Output the [x, y] coordinate of the center of the cell containing the given text.  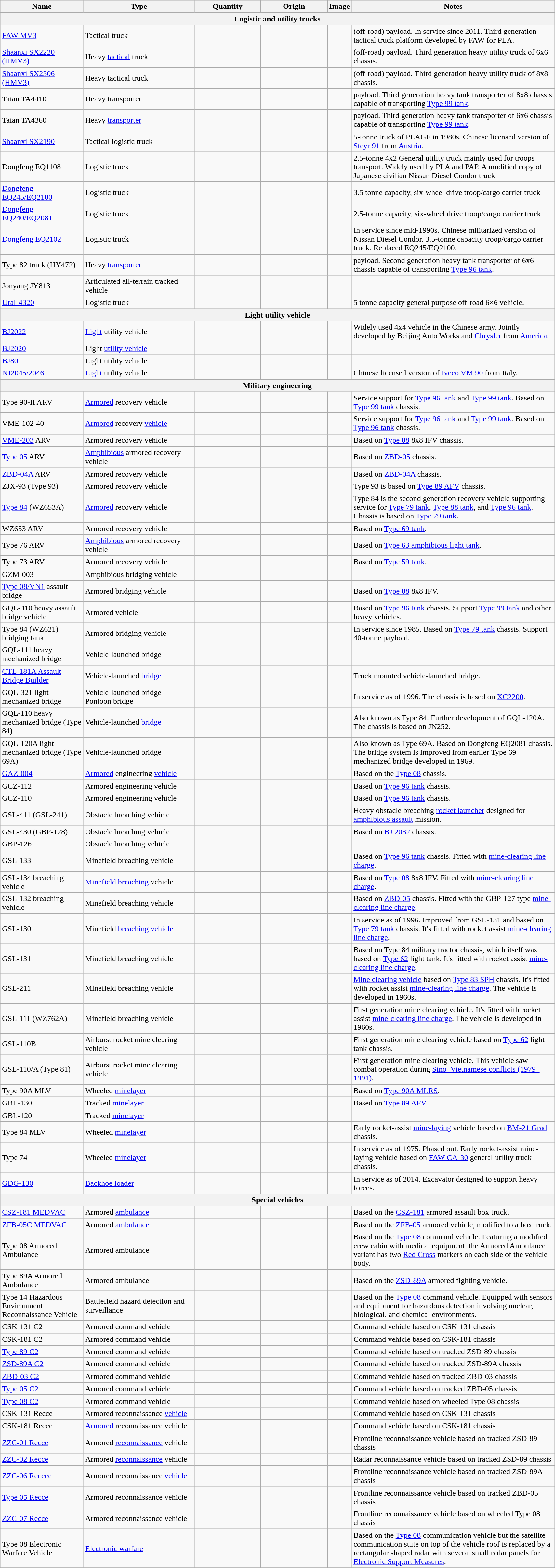
(off-road) payload. In service since 2011. Third generation tactical truck platform developed by FAW for PLA. [453, 36]
Dongfeng EQ2102 [42, 239]
Type 82 truck (HY472) [42, 265]
Type 84 (WZ621) bridging tank [42, 633]
FAW MV3 [42, 36]
GQL-110 heavy mechanized bridge (Type 84) [42, 722]
GBP-126 [42, 844]
Frontline reconnaissance vehicle based on tracked ZSD-89 chassis [453, 1443]
Based on Type 08 8x8 IFV. [453, 591]
Tactical logistic truck [139, 141]
Logistic and utility trucks [278, 19]
Backhoe loader [139, 1183]
Armored vehicle [139, 612]
GBL-120 [42, 1115]
Based on the CSZ-181 armored assault box truck. [453, 1212]
In service as of 2014. Excavator designed to support heavy forces. [453, 1183]
GSL-111 (WZ762A) [42, 1018]
Dongfeng EQ240/EQ2081 [42, 213]
Command vehicle based on tracked ZBD-03 chassis [453, 1376]
Image [339, 7]
Type 08 Armored Ambulance [42, 1250]
Based on BJ 2032 chassis. [453, 832]
First generation mine clearing vehicle. It's fitted with rocket assist mine-clearing line charge. The vehicle is developed in 1960s. [453, 1018]
GDG-130 [42, 1183]
Electronic warfare [139, 1548]
Based on Type 08 8x8 IFV chassis. [453, 440]
Frontline reconnaissance vehicle based on wheeled Type 08 chassis [453, 1519]
Type 84 MLV [42, 1132]
Quantity [228, 7]
BJ80 [42, 361]
NJ2045/2046 [42, 373]
Battlefield hazard detection and surveillance [139, 1306]
Based on ZBD-05 chassis. [453, 457]
Based on ZBD-05 chassis. Fitted with the GBP-127 type mine-clearing line charge. [453, 903]
2.5-tonne capacity, six-wheel drive troop/cargo carrier truck [453, 213]
CSK-181 C2 [42, 1339]
ZSD-89A C2 [42, 1364]
CSK-131 Recce [42, 1413]
Shaanxi SX2306 (HMV3) [42, 78]
Command vehicle based on tracked ZSD-89 chassis [453, 1352]
Based on Type 89 AFV [453, 1103]
GSL-430 (GBP-128) [42, 832]
First generation mine clearing vehicle based on Type 62 light tank chassis. [453, 1044]
Ural-4320 [42, 303]
Based on the Type 08 chassis. [453, 773]
Command vehicle based on tracked ZSD-89A chassis [453, 1364]
First generation mine clearing vehicle. This vehicle saw combat operation during Sino–Vietnamese conflicts (1979–1991). [453, 1069]
Widely used 4x4 vehicle in the Chinese army. Jointly developed by Beijing Auto Works and Chrysler from America. [453, 332]
5-tonne truck of PLAGF in 1980s. Chinese licensed version of Steyr 91 from Austria. [453, 141]
Type 84 (WZ653A) [42, 507]
In service as of 1975. Phased out. Early rocket-assist mine-laying vehicle based on FAW CA-30 general utility truck chassis. [453, 1157]
ZZC-02 Recce [42, 1459]
Truck mounted vehicle-launched bridge. [453, 675]
Type 14 Hazardous Environment Reconnaissance Vehicle [42, 1306]
GCZ-110 [42, 798]
ZFB-05C MEDVAC [42, 1225]
ZJX-93 (Type 93) [42, 486]
(off-road) payload. Third generation heavy utility truck of 8x8 chassis. [453, 78]
payload. Third generation heavy tank transporter of 6x6 chassis capable of transporting Type 99 tank. [453, 120]
Based on Type 84 military tractor chassis, which itself was based on Type 62 light tank. It's fitted with rocket assist mine-clearing line charge. [453, 959]
GSL-130 [42, 929]
Also known as Type 69A. Based on Dongfeng EQ2081 chassis. The bridge system is improved from earlier Type 69 mechanized bridge developed in 1969. [453, 752]
GQL-111 heavy mechanized bridge [42, 655]
GCZ-112 [42, 786]
Dongfeng EQ1108 [42, 167]
BJ2020 [42, 348]
Based on Type 96 tank chassis. Support Type 99 tank and other heavy vehicles. [453, 612]
Special vehicles [278, 1200]
Type 76 ARV [42, 545]
GSL-131 [42, 959]
WZ653 ARV [42, 528]
GSL-134 breaching vehicle [42, 882]
GQL-120A light mechanized bridge (Type 69A) [42, 752]
Articulated all-terrain tracked vehicle [139, 286]
Military engineering [278, 385]
GSL-411 (GSL-241) [42, 815]
Type 05 C2 [42, 1389]
GSL-211 [42, 988]
Type 73 ARV [42, 562]
ZZC-01 Recce [42, 1443]
BJ2022 [42, 332]
ZZC-06 Reccce [42, 1476]
Type 08 Electronic Warfare Vehicle [42, 1548]
ZBD-04A ARV [42, 474]
ZBD-03 C2 [42, 1376]
Jonyang JY813 [42, 286]
Amphibious bridging vehicle [139, 574]
CSK-181 Recce [42, 1426]
Command vehicle based on wheeled Type 08 chassis [453, 1401]
Based on Type 08 8x8 IFV. Fitted with mine-clearing line charge. [453, 882]
GSL-110B [42, 1044]
Based on the ZFB-05 armored vehicle, modified to a box truck. [453, 1225]
CSK-131 C2 [42, 1327]
Type 08/VN1 assault bridge [42, 591]
GAZ-004 [42, 773]
Type 74 [42, 1157]
Notes [453, 7]
Based on Type 59 tank. [453, 562]
GBL-130 [42, 1103]
Service support for Type 96 tank and Type 99 tank. Based on Type 99 tank chassis. [453, 402]
Early rocket-assist mine-laying vehicle based on BM-21 Grad chassis. [453, 1132]
Type 90-II ARV [42, 402]
Chinese licensed version of Iveco VM 90 from Italy. [453, 373]
ZZC-07 Recce [42, 1519]
GQL-321 light mechanized bridge [42, 697]
payload. Second generation heavy tank transporter of 6x6 chassis capable of transporting Type 96 tank. [453, 265]
Mine clearing vehicle based on Type 83 SPH chassis. It's fitted with rocket assist mine-clearing line charge. The vehicle is developed in 1960s. [453, 988]
Vehicle-launched bridgePontoon bridge [139, 697]
GSL-133 [42, 861]
In service since mid-1990s. Chinese militarized version of Nissan Diesel Condor. 3.5-tonne capacity troop/cargo carrier truck. Replaced EQ245/EQ2100. [453, 239]
Based on ZBD-04A chassis. [453, 474]
Type 08 C2 [42, 1401]
Origin [294, 7]
GSL-132 breaching vehicle [42, 903]
Tactical truck [139, 36]
Service support for Type 96 tank and Type 99 tank. Based on Type 96 tank chassis. [453, 423]
Frontline reconnaissance vehicle based on tracked ZBD-05 chassis [453, 1497]
GZM-003 [42, 574]
Type 90A MLV [42, 1091]
Type 93 is based on Type 89 AFV chassis. [453, 486]
Radar reconnaissance vehicle based on tracked ZSD-89 chassis [453, 1459]
Also known as Type 84. Further development of GQL-120A. The chassis is based on JN252. [453, 722]
Command vehicle based on tracked ZBD-05 chassis [453, 1389]
VME-203 ARV [42, 440]
Type 05 ARV [42, 457]
CTL-181A Assault Bridge Builder [42, 675]
(off-road) payload. Third generation heavy utility truck of 6x6 chassis. [453, 57]
Based on Type 69 tank. [453, 528]
Type 05 Recce [42, 1497]
Type 89 C2 [42, 1352]
Taian TA4360 [42, 120]
Dongfeng EQ245/EQ2100 [42, 192]
GQL-410 heavy assault bridge vehicle [42, 612]
In service as of 1996. Improved from GSL-131 and based on Type 79 tank chassis. It's fitted with rocket assist mine-clearing line charge. [453, 929]
Based on the ZSD-89A armored fighting vehicle. [453, 1280]
CSZ-181 MEDVAC [42, 1212]
In service since 1985. Based on Type 79 tank chassis. Support 40-tonne payload. [453, 633]
VME-102-40 [42, 423]
3.5 tonne capacity, six-wheel drive troop/cargo carrier truck [453, 192]
Type [139, 7]
Shaanxi SX2220 (HMV3) [42, 57]
Type 89A Armored Ambulance [42, 1280]
Heavy obstacle breaching rocket launcher designed for amphibious assault mission. [453, 815]
Shaanxi SX2190 [42, 141]
Frontline reconnaissance vehicle based on tracked ZSD-89A chassis [453, 1476]
Name [42, 7]
Based on Type 63 amphibious light tank. [453, 545]
In service as of 1996. The chassis is based on XC2200. [453, 697]
payload. Third generation heavy tank transporter of 8x8 chassis capable of transporting Type 99 tank. [453, 99]
GSL-110/A (Type 81) [42, 1069]
Based on Type 90A MLRS. [453, 1091]
Based on Type 96 tank chassis. Fitted with mine-clearing line charge. [453, 861]
Taian TA4410 [42, 99]
5 tonne capacity general purpose off-road 6×6 vehicle. [453, 303]
